Determine the [x, y] coordinate at the center of the cell enclosing the given text.  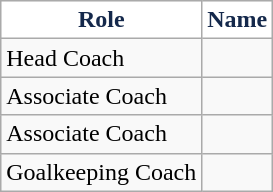
Name [238, 20]
Goalkeeping Coach [102, 172]
Role [102, 20]
Head Coach [102, 58]
